Extract the (X, Y) coordinate from the center of the cell holding the provided text.  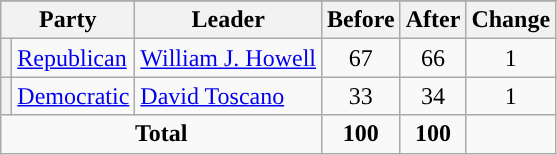
66 (433, 58)
After (433, 20)
33 (362, 96)
Democratic (74, 96)
William J. Howell (228, 58)
Total (162, 134)
67 (362, 58)
Republican (74, 58)
David Toscano (228, 96)
34 (433, 96)
Change (511, 20)
Before (362, 20)
Leader (228, 20)
Party (68, 20)
